Return the [X, Y] coordinate for the center point of the cell that contains the specified text.  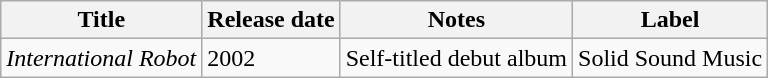
International Robot [102, 58]
Self-titled debut album [456, 58]
Label [670, 20]
Release date [271, 20]
Title [102, 20]
Solid Sound Music [670, 58]
2002 [271, 58]
Notes [456, 20]
